Detect which cell encompasses the target text, then output its (x, y) center coordinate. 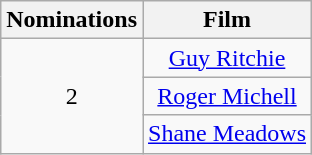
Roger Michell (226, 96)
2 (72, 96)
Film (226, 20)
Guy Ritchie (226, 58)
Nominations (72, 20)
Shane Meadows (226, 134)
